Find where the given text appears and provide that cell's center as (x, y) coordinate. 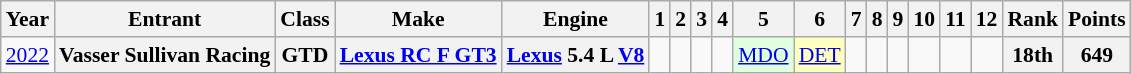
2 (680, 19)
2022 (28, 55)
Vasser Sullivan Racing (164, 55)
Lexus RC F GT3 (418, 55)
9 (898, 19)
1 (660, 19)
11 (956, 19)
7 (856, 19)
Year (28, 19)
10 (924, 19)
649 (1097, 55)
3 (702, 19)
6 (820, 19)
Points (1097, 19)
Make (418, 19)
Engine (576, 19)
5 (764, 19)
18th (1032, 55)
Rank (1032, 19)
4 (722, 19)
Lexus 5.4 L V8 (576, 55)
Entrant (164, 19)
Class (304, 19)
8 (878, 19)
12 (987, 19)
GTD (304, 55)
MDO (764, 55)
DET (820, 55)
